Scan for the cell matching the given text and deliver its [X, Y] coordinate at center. 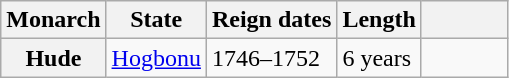
Hogbonu [156, 58]
6 years [379, 58]
1746–1752 [271, 58]
Reign dates [271, 20]
Length [379, 20]
State [156, 20]
Monarch [54, 20]
Hude [54, 58]
